From the cell containing the given text, extract its center point as (X, Y) coordinate. 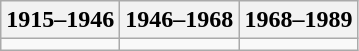
1946–1968 (180, 20)
1915–1946 (60, 20)
1968–1989 (298, 20)
